Detect which cell encompasses the target text, then output its [x, y] center coordinate. 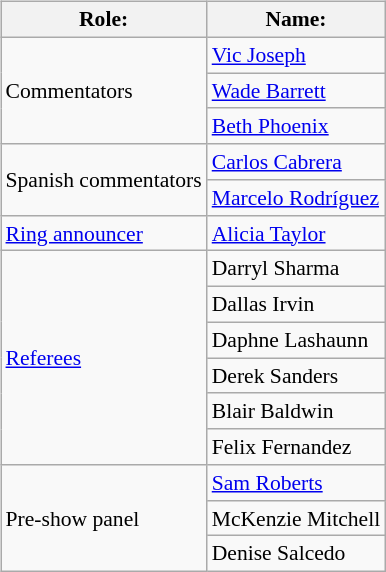
McKenzie Mitchell [296, 518]
Carlos Cabrera [296, 162]
Referees [103, 358]
Dallas Irvin [296, 305]
Wade Barrett [296, 91]
Daphne Lashaunn [296, 340]
Vic Joseph [296, 55]
Pre-show panel [103, 518]
Marcelo Rodríguez [296, 198]
Alicia Taylor [296, 233]
Blair Baldwin [296, 411]
Darryl Sharma [296, 269]
Ring announcer [103, 233]
Commentators [103, 90]
Name: [296, 20]
Derek Sanders [296, 376]
Beth Phoenix [296, 126]
Role: [103, 20]
Sam Roberts [296, 483]
Felix Fernandez [296, 447]
Spanish commentators [103, 180]
Denise Salcedo [296, 554]
